Return (X, Y) of the center of cell containing provided text 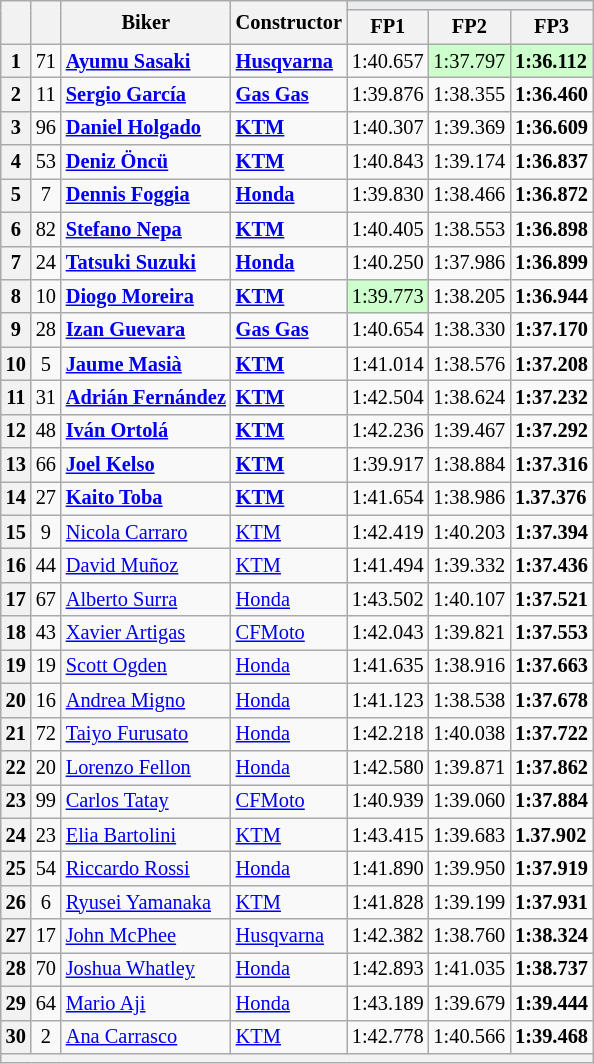
82 (46, 229)
1:41.890 (388, 868)
1:38.355 (470, 94)
Lorenzo Fellon (146, 767)
1:36.872 (552, 195)
1:39.830 (388, 195)
Izan Guevara (146, 330)
Joshua Whatley (146, 969)
1:40.405 (388, 229)
1:38.737 (552, 969)
Elia Bartolini (146, 835)
1:39.876 (388, 94)
1:37.919 (552, 868)
53 (46, 162)
1:37.208 (552, 364)
67 (46, 599)
FP2 (470, 27)
1:38.330 (470, 330)
Diogo Moreira (146, 296)
26 (16, 902)
Joel Kelso (146, 465)
Mario Aji (146, 1003)
1:40.843 (388, 162)
1:36.899 (552, 263)
1:37.884 (552, 801)
25 (16, 868)
John McPhee (146, 936)
Nicola Carraro (146, 532)
1:42.218 (388, 734)
1:39.468 (552, 1037)
1:36.837 (552, 162)
1:38.553 (470, 229)
15 (16, 532)
1:37.986 (470, 263)
1:40.307 (388, 128)
1:36.898 (552, 229)
1:37.722 (552, 734)
1:37.663 (552, 666)
Daniel Holgado (146, 128)
1:42.419 (388, 532)
43 (46, 633)
1:41.828 (388, 902)
64 (46, 1003)
1:43.502 (388, 599)
1:43.189 (388, 1003)
1:40.203 (470, 532)
1:37.436 (552, 565)
1:42.580 (388, 767)
1:39.467 (470, 431)
1:38.576 (470, 364)
1:39.679 (470, 1003)
1:42.778 (388, 1037)
1:40.654 (388, 330)
1:38.538 (470, 700)
18 (16, 633)
1:38.884 (470, 465)
1:36.609 (552, 128)
1:42.382 (388, 936)
Sergio García (146, 94)
1:39.332 (470, 565)
Andrea Migno (146, 700)
96 (46, 128)
David Muñoz (146, 565)
FP1 (388, 27)
1:41.014 (388, 364)
1:36.112 (552, 61)
1:37.797 (470, 61)
Kaito Toba (146, 498)
22 (16, 767)
Deniz Öncü (146, 162)
3 (16, 128)
Alberto Surra (146, 599)
1.37.376 (552, 498)
1:42.236 (388, 431)
1:38.205 (470, 296)
1 (16, 61)
1:42.504 (388, 397)
1:37.678 (552, 700)
48 (46, 431)
Ryusei Yamanaka (146, 902)
1:42.043 (388, 633)
1:38.624 (470, 397)
1:40.107 (470, 599)
1:38.466 (470, 195)
54 (46, 868)
1:40.939 (388, 801)
70 (46, 969)
1:43.415 (388, 835)
1:39.871 (470, 767)
Taiyo Furusato (146, 734)
Scott Ogden (146, 666)
Tatsuki Suzuki (146, 263)
1:36.460 (552, 94)
Riccardo Rossi (146, 868)
1:41.123 (388, 700)
Xavier Artigas (146, 633)
Stefano Nepa (146, 229)
1:39.369 (470, 128)
71 (46, 61)
1:37.862 (552, 767)
FP3 (552, 27)
44 (46, 565)
1:37.394 (552, 532)
30 (16, 1037)
1:38.916 (470, 666)
Adrián Fernández (146, 397)
1:37.232 (552, 397)
Biker (146, 22)
13 (16, 465)
1:39.174 (470, 162)
1:38.986 (470, 498)
1:39.683 (470, 835)
1:41.494 (388, 565)
29 (16, 1003)
1.37.902 (552, 835)
1:41.635 (388, 666)
1:39.444 (552, 1003)
1:40.566 (470, 1037)
Jaume Masià (146, 364)
1:39.950 (470, 868)
1:37.553 (552, 633)
1:37.316 (552, 465)
1:42.893 (388, 969)
31 (46, 397)
21 (16, 734)
Ayumu Sasaki (146, 61)
1:36.944 (552, 296)
4 (16, 162)
1:37.521 (552, 599)
1:39.199 (470, 902)
1:37.931 (552, 902)
72 (46, 734)
1:37.292 (552, 431)
1:41.654 (388, 498)
Iván Ortolá (146, 431)
8 (16, 296)
Carlos Tatay (146, 801)
1:40.657 (388, 61)
1:39.917 (388, 465)
1:39.773 (388, 296)
1:41.035 (470, 969)
1:40.250 (388, 263)
1:38.760 (470, 936)
14 (16, 498)
1:40.038 (470, 734)
66 (46, 465)
1:37.170 (552, 330)
99 (46, 801)
12 (16, 431)
Constructor (289, 22)
Dennis Foggia (146, 195)
1:38.324 (552, 936)
1:39.821 (470, 633)
1:39.060 (470, 801)
Ana Carrasco (146, 1037)
